Provide the [X, Y] coordinate of the cell's center where the given text is located.  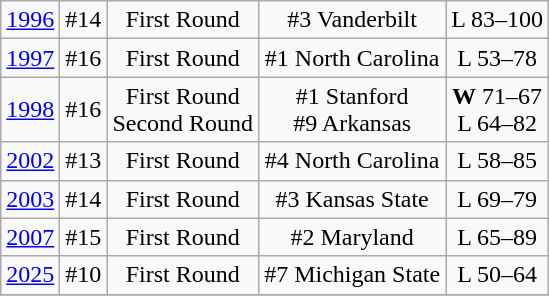
L 53–78 [498, 58]
#1 North Carolina [352, 58]
#10 [84, 275]
#3 Kansas State [352, 199]
#15 [84, 237]
L 50–64 [498, 275]
2007 [30, 237]
L 58–85 [498, 161]
1996 [30, 20]
W 71–67L 64–82 [498, 110]
First RoundSecond Round [183, 110]
#7 Michigan State [352, 275]
1998 [30, 110]
#13 [84, 161]
#2 Maryland [352, 237]
2003 [30, 199]
2025 [30, 275]
#4 North Carolina [352, 161]
1997 [30, 58]
L 65–89 [498, 237]
L 69–79 [498, 199]
2002 [30, 161]
#1 Stanford#9 Arkansas [352, 110]
#3 Vanderbilt [352, 20]
L 83–100 [498, 20]
